Extract the (X, Y) coordinate from the center of the cell holding the provided text.  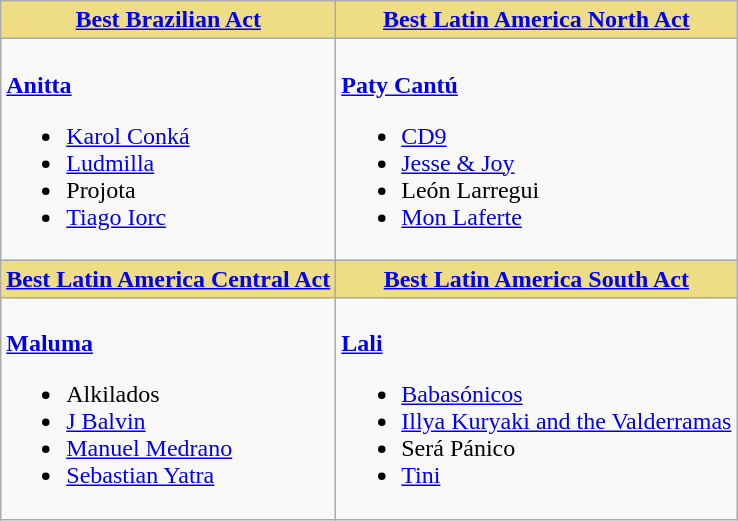
Paty CantúCD9Jesse & JoyLeón LarreguiMon Laferte (536, 150)
AnittaKarol ConkáLudmillaProjotaTiago Iorc (168, 150)
MalumaAlkiladosJ BalvinManuel MedranoSebastian Yatra (168, 408)
Best Brazilian Act (168, 20)
Best Latin America South Act (536, 279)
LaliBabasónicosIllya Kuryaki and the ValderramasSerá PánicoTini (536, 408)
Best Latin America North Act (536, 20)
Best Latin America Central Act (168, 279)
